From the cell containing the given text, extract its center point as [X, Y] coordinate. 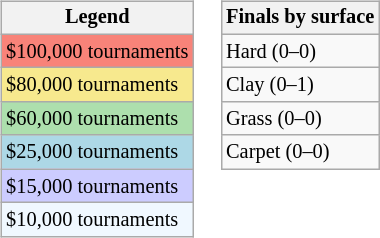
Finals by surface [300, 18]
$80,000 tournaments [97, 85]
$10,000 tournaments [97, 220]
$15,000 tournaments [97, 186]
Carpet (0–0) [300, 152]
$100,000 tournaments [97, 51]
Legend [97, 18]
Clay (0–1) [300, 85]
Hard (0–0) [300, 51]
Grass (0–0) [300, 119]
$25,000 tournaments [97, 152]
$60,000 tournaments [97, 119]
